For the text-containing cell, return its midpoint in (x, y) coordinate format. 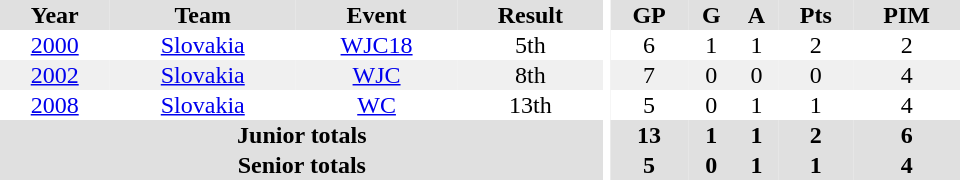
Senior totals (302, 165)
GP (649, 15)
WJC (376, 75)
Year (54, 15)
5th (530, 45)
2002 (54, 75)
2008 (54, 105)
7 (649, 75)
Result (530, 15)
Event (376, 15)
Junior totals (302, 135)
2000 (54, 45)
Pts (816, 15)
WC (376, 105)
WJC18 (376, 45)
A (757, 15)
8th (530, 75)
13th (530, 105)
13 (649, 135)
G (712, 15)
PIM (906, 15)
Team (202, 15)
